Return the [X, Y] coordinate for the center point of the cell that contains the specified text.  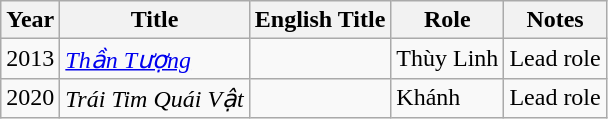
2020 [30, 98]
Trái Tim Quái Vật [154, 98]
Year [30, 20]
Title [154, 20]
Khánh [448, 98]
2013 [30, 59]
English Title [320, 20]
Thần Tượng [154, 59]
Notes [555, 20]
Thùy Linh [448, 59]
Role [448, 20]
